From the cell containing the given text, extract its center point as (x, y) coordinate. 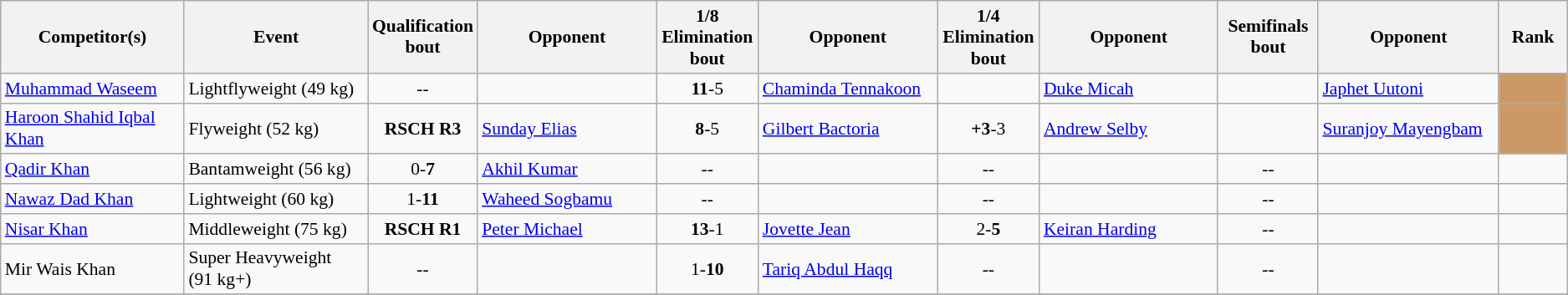
Sunday Elias (567, 129)
Lightweight (60 kg) (276, 199)
Jovette Jean (848, 229)
RSCH R1 (423, 229)
Semifinals bout (1268, 37)
Andrew Selby (1129, 129)
Nawaz Dad Khan (93, 199)
Peter Michael (567, 229)
Qualification bout (423, 37)
2-5 (988, 229)
Keiran Harding (1129, 229)
Duke Micah (1129, 89)
Middleweight (75 kg) (276, 229)
Muhammad Waseem (93, 89)
Competitor(s) (93, 37)
Suranjoy Mayengbam (1408, 129)
Nisar Khan (93, 229)
1/4 Elimination bout (988, 37)
Japhet Uutoni (1408, 89)
Super Heavyweight (91 kg+) (276, 269)
1-11 (423, 199)
Haroon Shahid Iqbal Khan (93, 129)
0-7 (423, 170)
11-5 (707, 89)
Gilbert Bactoria (848, 129)
Mir Wais Khan (93, 269)
RSCH R3 (423, 129)
Chaminda Tennakoon (848, 89)
8-5 (707, 129)
1-10 (707, 269)
Rank (1532, 37)
Lightflyweight (49 kg) (276, 89)
13-1 (707, 229)
Tariq Abdul Haqq (848, 269)
Event (276, 37)
+3-3 (988, 129)
Bantamweight (56 kg) (276, 170)
Qadir Khan (93, 170)
Akhil Kumar (567, 170)
Flyweight (52 kg) (276, 129)
Waheed Sogbamu (567, 199)
1/8 Elimination bout (707, 37)
